Find where the given text appears and provide that cell's center as (x, y) coordinate. 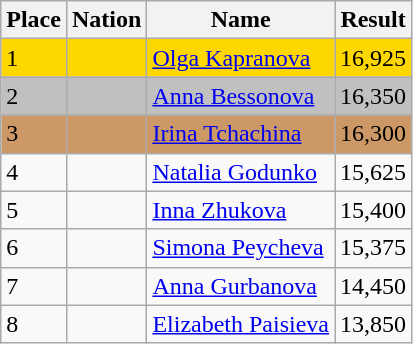
15,625 (374, 172)
Anna Gurbanova (241, 286)
Irina Tchachina (241, 134)
6 (34, 248)
16,925 (374, 58)
Olga Kapranova (241, 58)
Result (374, 20)
Anna Bessonova (241, 96)
15,400 (374, 210)
14,450 (374, 286)
8 (34, 324)
4 (34, 172)
5 (34, 210)
Inna Zhukova (241, 210)
Simona Peycheva (241, 248)
Elizabeth Paisieva (241, 324)
2 (34, 96)
Natalia Godunko (241, 172)
1 (34, 58)
7 (34, 286)
16,350 (374, 96)
Nation (106, 20)
16,300 (374, 134)
3 (34, 134)
Place (34, 20)
13,850 (374, 324)
Name (241, 20)
15,375 (374, 248)
